Pinpoint the cell where the given text exists, returning its [x, y] midpoint coordinate. 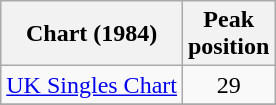
Chart (1984) [92, 34]
29 [228, 85]
Peakposition [228, 34]
UK Singles Chart [92, 85]
